For the text-containing cell, return its midpoint in (x, y) coordinate format. 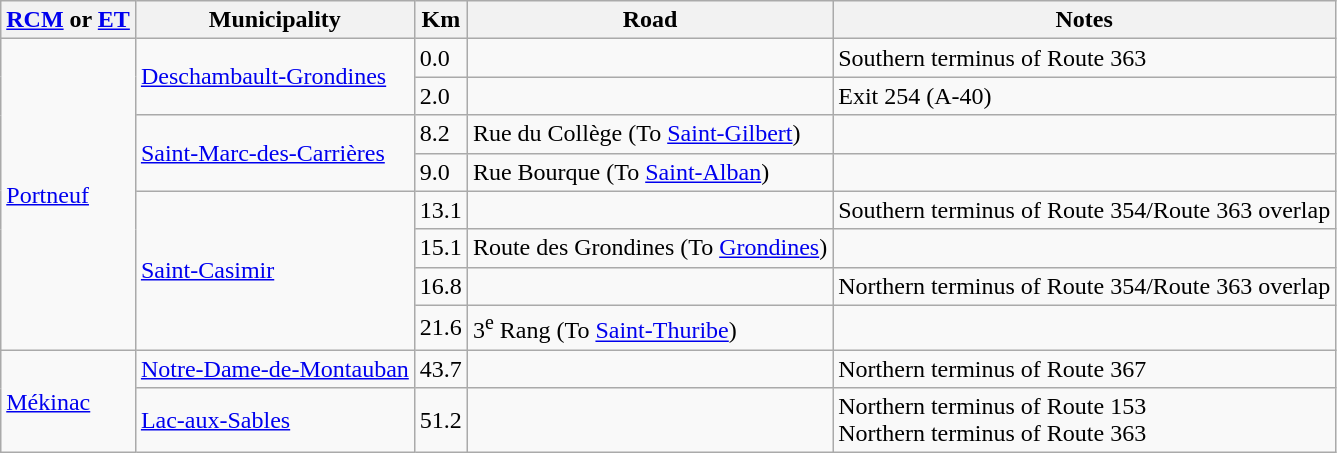
16.8 (440, 286)
9.0 (440, 172)
Exit 254 (A-40) (1084, 96)
Southern terminus of Route 363 (1084, 58)
Km (440, 20)
2.0 (440, 96)
Southern terminus of Route 354/Route 363 overlap (1084, 210)
Road (650, 20)
Rue Bourque (To Saint-Alban) (650, 172)
15.1 (440, 248)
13.1 (440, 210)
RCM or ET (68, 20)
Northern terminus of Route 153Northern terminus of Route 363 (1084, 420)
Mékinac (68, 402)
43.7 (440, 369)
Deschambault-Grondines (274, 77)
Northern terminus of Route 367 (1084, 369)
Portneuf (68, 194)
Saint-Casimir (274, 270)
Notre-Dame-de-Montauban (274, 369)
Northern terminus of Route 354/Route 363 overlap (1084, 286)
Notes (1084, 20)
Lac-aux-Sables (274, 420)
Route des Grondines (To Grondines) (650, 248)
51.2 (440, 420)
Municipality (274, 20)
0.0 (440, 58)
3e Rang (To Saint-Thuribe) (650, 328)
8.2 (440, 134)
Saint-Marc-des-Carrières (274, 153)
21.6 (440, 328)
Rue du Collège (To Saint-Gilbert) (650, 134)
